Detect which cell encompasses the target text, then output its (x, y) center coordinate. 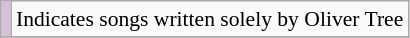
Indicates songs written solely by Oliver Tree (210, 19)
